Search for the cell housing the specified text and yield its (X, Y) center coordinate. 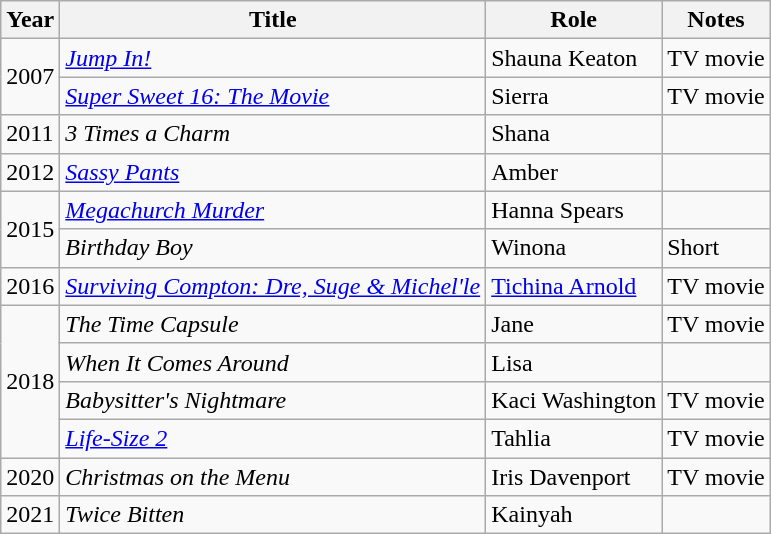
Short (716, 248)
2012 (30, 172)
2015 (30, 229)
2020 (30, 477)
The Time Capsule (273, 324)
2016 (30, 286)
Notes (716, 20)
Sierra (574, 96)
Christmas on the Menu (273, 477)
2021 (30, 515)
Surviving Compton: Dre, Suge & Michel'le (273, 286)
2011 (30, 134)
Twice Bitten (273, 515)
Life-Size 2 (273, 438)
2007 (30, 77)
When It Comes Around (273, 362)
Tahlia (574, 438)
Hanna Spears (574, 210)
2018 (30, 381)
Babysitter's Nightmare (273, 400)
Kainyah (574, 515)
Year (30, 20)
Shauna Keaton (574, 58)
Tichina Arnold (574, 286)
Sassy Pants (273, 172)
Winona (574, 248)
Shana (574, 134)
3 Times a Charm (273, 134)
Super Sweet 16: The Movie (273, 96)
Birthday Boy (273, 248)
Megachurch Murder (273, 210)
Lisa (574, 362)
Iris Davenport (574, 477)
Jump In! (273, 58)
Kaci Washington (574, 400)
Jane (574, 324)
Title (273, 20)
Role (574, 20)
Amber (574, 172)
